For the text-containing cell, return its midpoint in [X, Y] coordinate format. 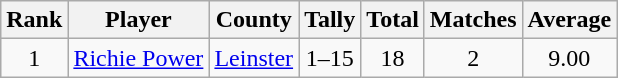
Average [570, 20]
2 [473, 58]
Richie Power [138, 58]
18 [393, 58]
1 [34, 58]
9.00 [570, 58]
Rank [34, 20]
Player [138, 20]
Matches [473, 20]
Total [393, 20]
County [254, 20]
Tally [330, 20]
Leinster [254, 58]
1–15 [330, 58]
